Detect which cell encompasses the target text, then output its [x, y] center coordinate. 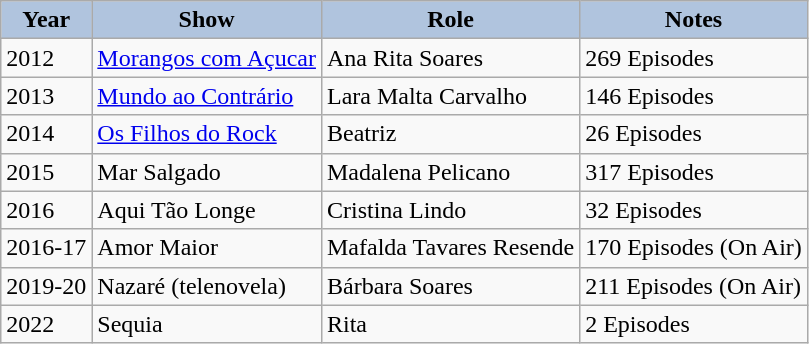
Ana Rita Soares [450, 58]
2015 [46, 172]
2019-20 [46, 286]
Lara Malta Carvalho [450, 96]
Rita [450, 324]
2012 [46, 58]
2016 [46, 210]
32 Episodes [694, 210]
Show [207, 20]
2016-17 [46, 248]
2013 [46, 96]
Os Filhos do Rock [207, 134]
Mar Salgado [207, 172]
211 Episodes (On Air) [694, 286]
2014 [46, 134]
Madalena Pelicano [450, 172]
2 Episodes [694, 324]
170 Episodes (On Air) [694, 248]
Aqui Tão Longe [207, 210]
317 Episodes [694, 172]
2022 [46, 324]
146 Episodes [694, 96]
269 Episodes [694, 58]
Nazaré (telenovela) [207, 286]
Sequia [207, 324]
Mafalda Tavares Resende [450, 248]
Amor Maior [207, 248]
Bárbara Soares [450, 286]
Cristina Lindo [450, 210]
Mundo ao Contrário [207, 96]
Year [46, 20]
26 Episodes [694, 134]
Role [450, 20]
Notes [694, 20]
Morangos com Açucar [207, 58]
Beatriz [450, 134]
